From the cell containing the given text, extract its center point as [X, Y] coordinate. 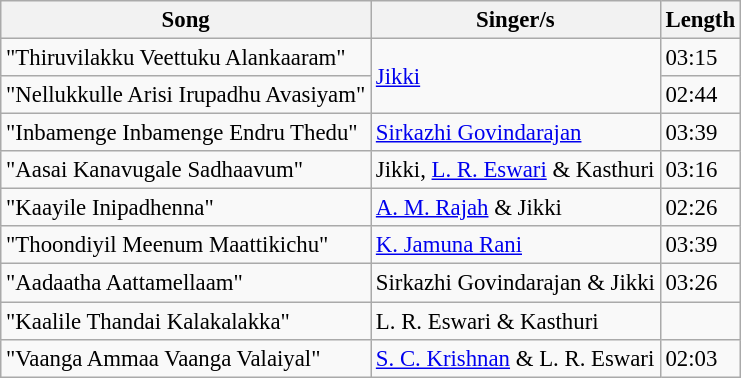
Jikki [516, 76]
"Kaalile Thandai Kalakalakka" [186, 321]
"Nellukkulle Arisi Irupadhu Avasiyam" [186, 95]
"Thoondiyil Meenum Maattikichu" [186, 245]
L. R. Eswari & Kasthuri [516, 321]
Singer/s [516, 20]
Sirkazhi Govindarajan [516, 133]
"Inbamenge Inbamenge Endru Thedu" [186, 133]
03:16 [700, 170]
"Aadaatha Aattamellaam" [186, 283]
Length [700, 20]
"Aasai Kanavugale Sadhaavum" [186, 170]
03:15 [700, 58]
Sirkazhi Govindarajan & Jikki [516, 283]
S. C. Krishnan & L. R. Eswari [516, 358]
A. M. Rajah & Jikki [516, 208]
Song [186, 20]
Jikki, L. R. Eswari & Kasthuri [516, 170]
"Kaayile Inipadhenna" [186, 208]
02:26 [700, 208]
"Vaanga Ammaa Vaanga Valaiyal" [186, 358]
03:26 [700, 283]
"Thiruvilakku Veettuku Alankaaram" [186, 58]
K. Jamuna Rani [516, 245]
02:44 [700, 95]
02:03 [700, 358]
